Locate the cell with the specified text and output its [x, y] center coordinate. 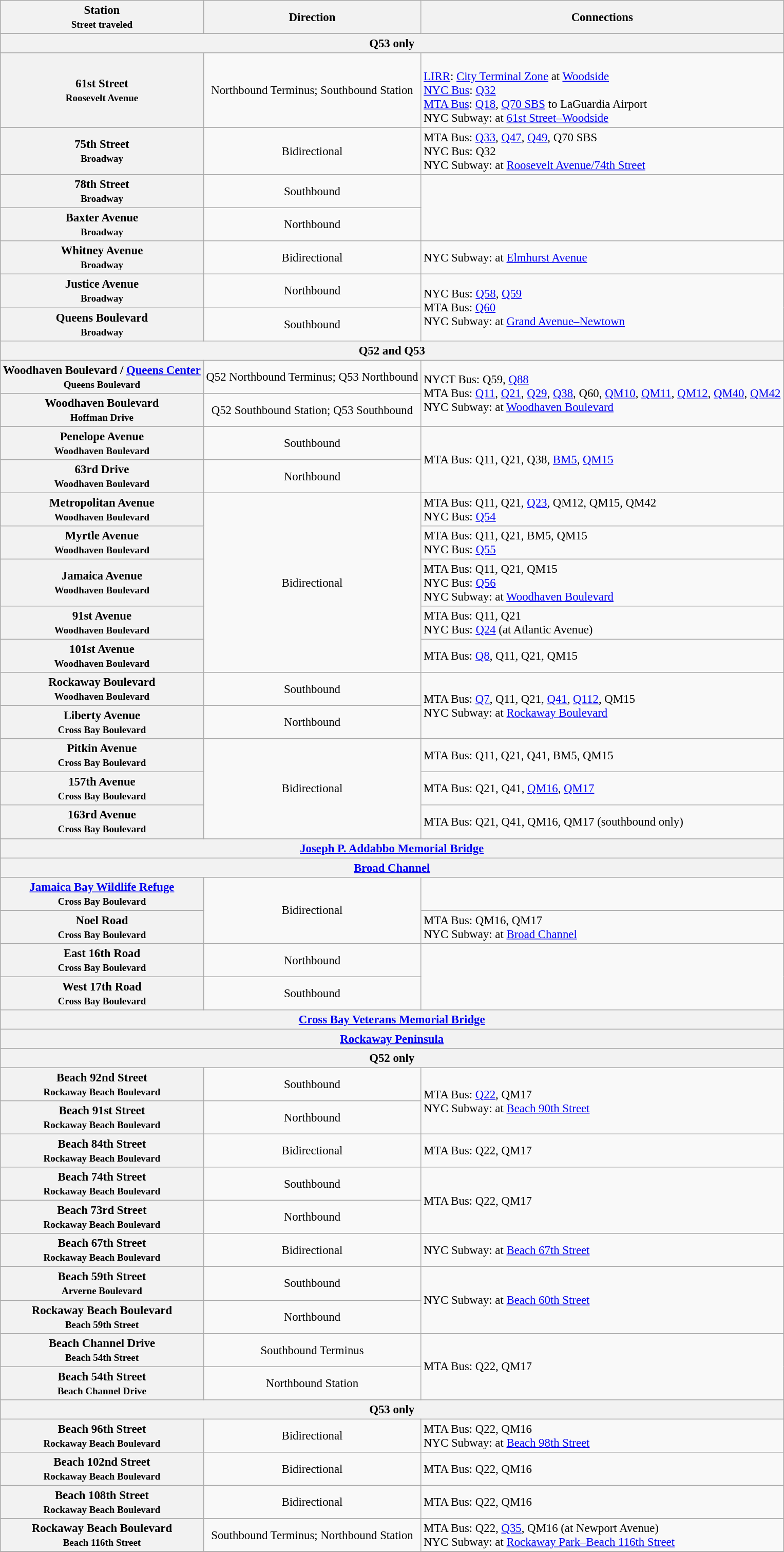
Q52 and Q53 [392, 350]
Beach 59th StreetArverne Boulevard [102, 1283]
MTA Bus: Q21, Q41, QM16, QM17 [602, 789]
61st StreetRoosevelt Avenue [102, 90]
NYC Bus: Q58, Q59MTA Bus: Q60NYC Subway: at Grand Avenue–Newtown [602, 307]
Beach Channel DriveBeach 54th Street [102, 1350]
Woodhaven BoulevardHoffman Drive [102, 410]
MTA Bus: Q22, QM16NYC Subway: at Beach 98th Street [602, 1435]
91st AvenueWoodhaven Boulevard [102, 623]
Beach 54th StreetBeach Channel Drive [102, 1383]
Beach 73rd StreetRockaway Beach Boulevard [102, 1218]
MTA Bus: Q22, Q35, QM16 (at Newport Avenue)NYC Subway: at Rockaway Park–Beach 116th Street [602, 1535]
Rockaway Beach BoulevardBeach 59th Street [102, 1317]
Liberty AvenueCross Bay Boulevard [102, 722]
MTA Bus: Q7, Q11, Q21, Q41, Q112, QM15NYC Subway: at Rockaway Boulevard [602, 706]
Northbound Station [312, 1383]
Jamaica Bay Wildlife RefugeCross Bay Boulevard [102, 894]
Connections [602, 17]
Broad Channel [392, 868]
Rockaway Peninsula [392, 1039]
MTA Bus: Q11, Q21, Q41, BM5, QM15 [602, 755]
MTA Bus: Q11, Q21NYC Bus: Q24 (at Atlantic Avenue) [602, 623]
Q52 Southbound Station; Q53 Southbound [312, 410]
East 16th RoadCross Bay Boulevard [102, 961]
Baxter AvenueBroadway [102, 225]
Beach 91st StreetRockaway Beach Boulevard [102, 1118]
MTA Bus: Q11, Q21, Q38, BM5, QM15 [602, 459]
Metropolitan AvenueWoodhaven Boulevard [102, 510]
MTA Bus: Q11, Q21, BM5, QM15NYC Bus: Q55 [602, 543]
Beach 92nd StreetRockaway Beach Boulevard [102, 1085]
101st AvenueWoodhaven Boulevard [102, 657]
MTA Bus: Q11, Q21, Q23, QM12, QM15, QM42NYC Bus: Q54 [602, 510]
Direction [312, 17]
Rockaway Beach BoulevardBeach 116th Street [102, 1535]
Woodhaven Boulevard / Queens CenterQueens Boulevard [102, 377]
StationStreet traveled [102, 17]
NYC Subway: at Beach 67th Street [602, 1250]
Penelope AvenueWoodhaven Boulevard [102, 443]
Pitkin AvenueCross Bay Boulevard [102, 755]
Northbound Terminus; Southbound Station [312, 90]
Beach 67th StreetRockaway Beach Boulevard [102, 1250]
Beach 102nd StreetRockaway Beach Boulevard [102, 1469]
Beach 96th StreetRockaway Beach Boulevard [102, 1435]
MTA Bus: Q11, Q21, QM15NYC Bus: Q56NYC Subway: at Woodhaven Boulevard [602, 583]
NYCT Bus: Q59, Q88MTA Bus: Q11, Q21, Q29, Q38, Q60, QM10, QM11, QM12, QM40, QM42NYC Subway: at Woodhaven Boulevard [602, 394]
NYC Subway: at Beach 60th Street [602, 1300]
Q52 Northbound Terminus; Q53 Northbound [312, 377]
NYC Subway: at Elmhurst Avenue [602, 258]
West 17th RoadCross Bay Boulevard [102, 994]
Justice AvenueBroadway [102, 291]
Whitney AvenueBroadway [102, 258]
MTA Bus: Q22, QM17NYC Subway: at Beach 90th Street [602, 1101]
Southbound Terminus [312, 1350]
MTA Bus: QM16, QM17NYC Subway: at Broad Channel [602, 927]
Myrtle AvenueWoodhaven Boulevard [102, 543]
163rd AvenueCross Bay Boulevard [102, 822]
Rockaway BoulevardWoodhaven Boulevard [102, 689]
78th StreetBroadway [102, 191]
Beach 84th StreetRockaway Beach Boulevard [102, 1151]
Cross Bay Veterans Memorial Bridge [392, 1020]
Beach 108th StreetRockaway Beach Boulevard [102, 1502]
LIRR: City Terminal Zone at WoodsideNYC Bus: Q32MTA Bus: Q18, Q70 SBS to LaGuardia AirportNYC Subway: at 61st Street–Woodside [602, 90]
Joseph P. Addabbo Memorial Bridge [392, 848]
Beach 74th StreetRockaway Beach Boulevard [102, 1184]
75th StreetBroadway [102, 152]
Queens BoulevardBroadway [102, 325]
Southbound Terminus; Northbound Station [312, 1535]
Jamaica AvenueWoodhaven Boulevard [102, 583]
MTA Bus: Q21, Q41, QM16, QM17 (southbound only) [602, 822]
MTA Bus: Q8, Q11, Q21, QM15 [602, 657]
157th AvenueCross Bay Boulevard [102, 789]
Q52 only [392, 1058]
MTA Bus: Q33, Q47, Q49, Q70 SBSNYC Bus: Q32NYC Subway: at Roosevelt Avenue/74th Street [602, 152]
Noel RoadCross Bay Boulevard [102, 927]
63rd DriveWoodhaven Boulevard [102, 477]
